Search for the cell housing the specified text and yield its (X, Y) center coordinate. 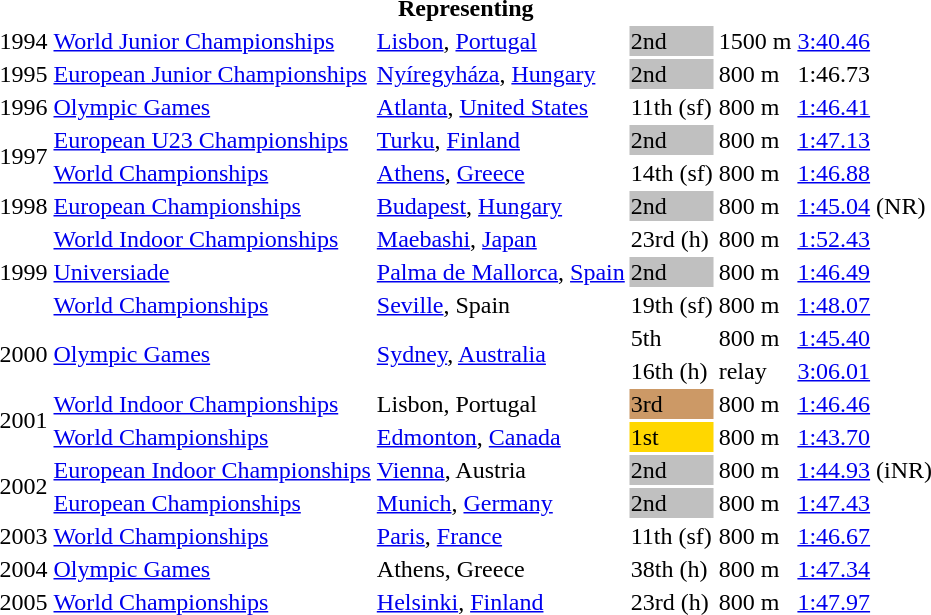
Vienna, Austria (500, 470)
Edmonton, Canada (500, 437)
38th (h) (672, 569)
14th (sf) (672, 173)
Seville, Spain (500, 305)
Palma de Mallorca, Spain (500, 272)
5th (672, 338)
Paris, France (500, 536)
Maebashi, Japan (500, 239)
Universiade (212, 272)
1st (672, 437)
19th (sf) (672, 305)
European Junior Championships (212, 74)
Nyíregyháza, Hungary (500, 74)
relay (755, 371)
23rd (h) (672, 239)
Turku, Finland (500, 140)
Sydney, Australia (500, 354)
Budapest, Hungary (500, 206)
1500 m (755, 41)
3rd (672, 404)
Atlanta, United States (500, 107)
World Junior Championships (212, 41)
Munich, Germany (500, 503)
European Indoor Championships (212, 470)
16th (h) (672, 371)
European U23 Championships (212, 140)
